Determine the (X, Y) coordinate at the center of the cell enclosing the given text.  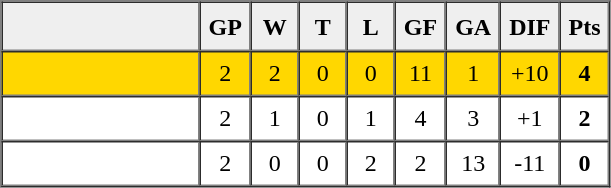
3 (473, 118)
13 (473, 164)
GP (226, 27)
T (323, 27)
+10 (530, 74)
GF (420, 27)
-11 (530, 164)
Pts (585, 27)
11 (420, 74)
GA (473, 27)
L (371, 27)
W (275, 27)
DIF (530, 27)
+1 (530, 118)
